Identify which cell holds the provided text, then report its [X, Y] central coordinate. 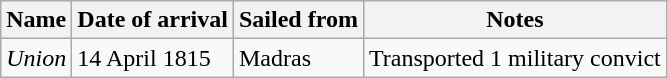
14 April 1815 [153, 58]
Sailed from [298, 20]
Notes [514, 20]
Union [36, 58]
Date of arrival [153, 20]
Madras [298, 58]
Name [36, 20]
Transported 1 military convict [514, 58]
